Search for the cell housing the specified text and yield its (X, Y) center coordinate. 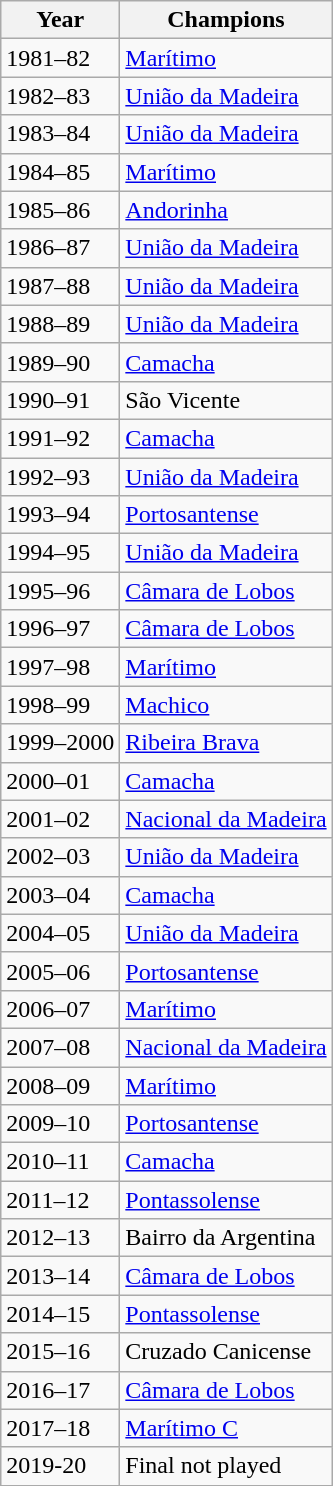
2010–11 (60, 1162)
1982–83 (60, 96)
Year (60, 20)
2003–04 (60, 895)
2004–05 (60, 933)
1988–89 (60, 324)
2014–15 (60, 1314)
1995–96 (60, 591)
2001–02 (60, 819)
2007–08 (60, 1047)
1981–82 (60, 58)
Marítimo C (226, 1428)
Final not played (226, 1466)
1990–91 (60, 400)
São Vicente (226, 400)
1998–99 (60, 705)
2000–01 (60, 781)
1997–98 (60, 667)
1999–2000 (60, 743)
2005–06 (60, 971)
1991–92 (60, 438)
2016–17 (60, 1390)
2019-20 (60, 1466)
1984–85 (60, 172)
Andorinha (226, 210)
1983–84 (60, 134)
1994–95 (60, 553)
Champions (226, 20)
1986–87 (60, 248)
2012–13 (60, 1238)
Bairro da Argentina (226, 1238)
2002–03 (60, 857)
2008–09 (60, 1085)
1987–88 (60, 286)
1992–93 (60, 477)
2011–12 (60, 1200)
2013–14 (60, 1276)
1993–94 (60, 515)
Machico (226, 705)
Cruzado Canicense (226, 1352)
2006–07 (60, 1009)
1996–97 (60, 629)
1989–90 (60, 362)
2009–10 (60, 1124)
2015–16 (60, 1352)
1985–86 (60, 210)
2017–18 (60, 1428)
Ribeira Brava (226, 743)
